Return (x, y) of the center of cell containing provided text 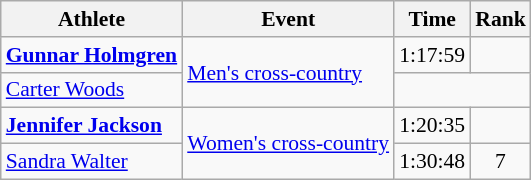
1:17:59 (432, 55)
Rank (500, 19)
Jennifer Jackson (92, 126)
1:20:35 (432, 126)
Women's cross-country (288, 144)
7 (500, 162)
Men's cross-country (288, 72)
Gunnar Holmgren (92, 55)
Event (288, 19)
Sandra Walter (92, 162)
Athlete (92, 19)
1:30:48 (432, 162)
Time (432, 19)
Carter Woods (92, 90)
